Return the (x, y) coordinate for the center point of the cell that contains the specified text.  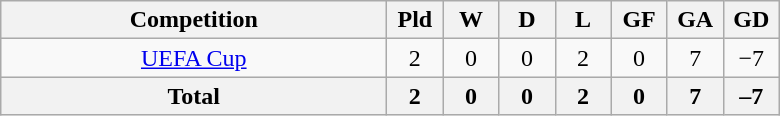
L (583, 20)
Total (194, 96)
D (527, 20)
GF (639, 20)
GA (695, 20)
Competition (194, 20)
−7 (751, 58)
W (471, 20)
UEFA Cup (194, 58)
–7 (751, 96)
Pld (415, 20)
GD (751, 20)
